Capture the cell that displays the provided text and extract its [X, Y] central coordinate. 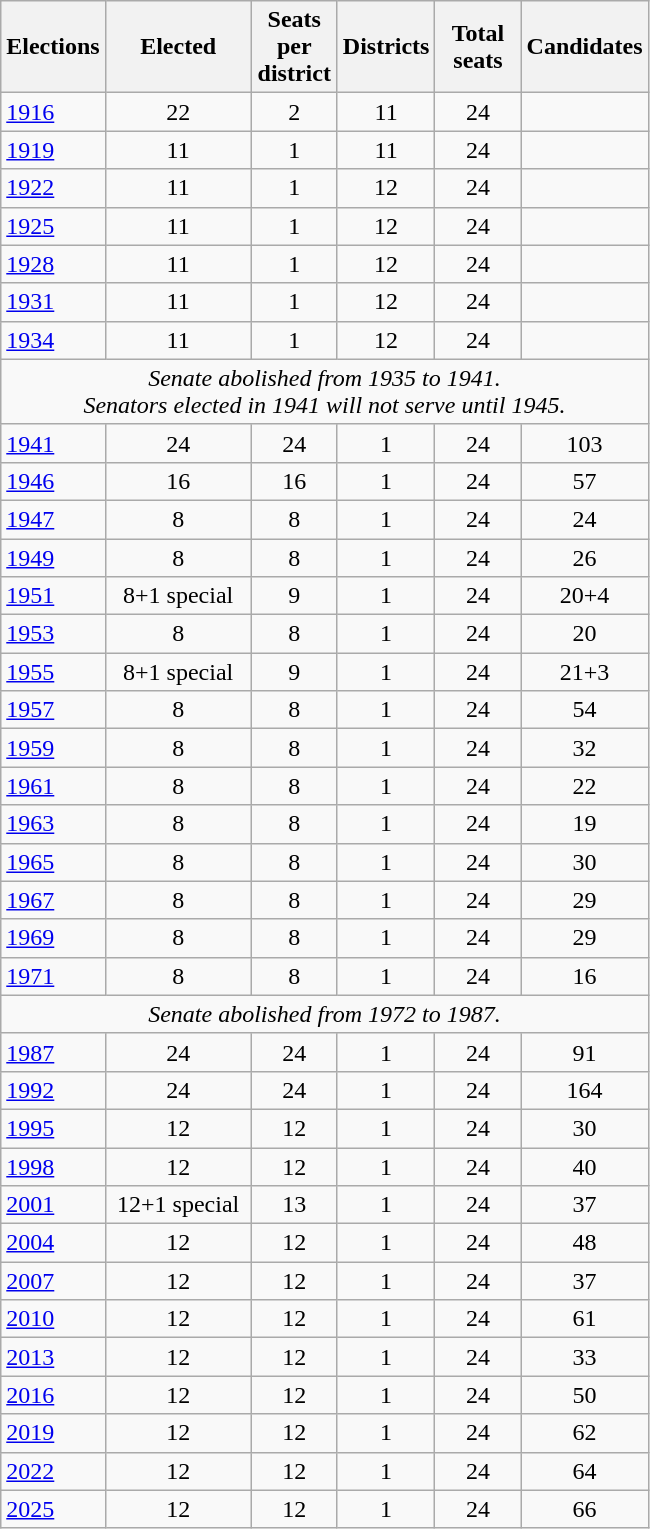
12+1 special [178, 1205]
1992 [53, 1090]
1995 [53, 1128]
1951 [53, 596]
1965 [53, 862]
40 [584, 1167]
164 [584, 1090]
103 [584, 443]
Seats perdistrict [294, 47]
1963 [53, 824]
1941 [53, 443]
21+3 [584, 672]
1931 [53, 302]
2022 [53, 1471]
66 [584, 1509]
Senate abolished from 1972 to 1987. [324, 1014]
64 [584, 1471]
1925 [53, 226]
1987 [53, 1052]
1957 [53, 710]
2013 [53, 1357]
1953 [53, 634]
91 [584, 1052]
50 [584, 1395]
32 [584, 748]
Senate abolished from 1935 to 1941.Senators elected in 1941 will not serve until 1945. [324, 392]
1949 [53, 557]
54 [584, 710]
Elected [178, 47]
1955 [53, 672]
2016 [53, 1395]
Elections [53, 47]
2025 [53, 1509]
1916 [53, 112]
2004 [53, 1243]
Districts [386, 47]
2019 [53, 1433]
26 [584, 557]
1998 [53, 1167]
48 [584, 1243]
1934 [53, 340]
1947 [53, 519]
1919 [53, 150]
57 [584, 481]
20+4 [584, 596]
1967 [53, 900]
2010 [53, 1319]
1971 [53, 976]
19 [584, 824]
13 [294, 1205]
1946 [53, 481]
Totalseats [478, 47]
1928 [53, 264]
Candidates [584, 47]
20 [584, 634]
1922 [53, 188]
2001 [53, 1205]
61 [584, 1319]
1961 [53, 786]
62 [584, 1433]
1959 [53, 748]
2007 [53, 1281]
33 [584, 1357]
1969 [53, 938]
2 [294, 112]
